Determine the [x, y] coordinate at the center of the cell enclosing the given text.  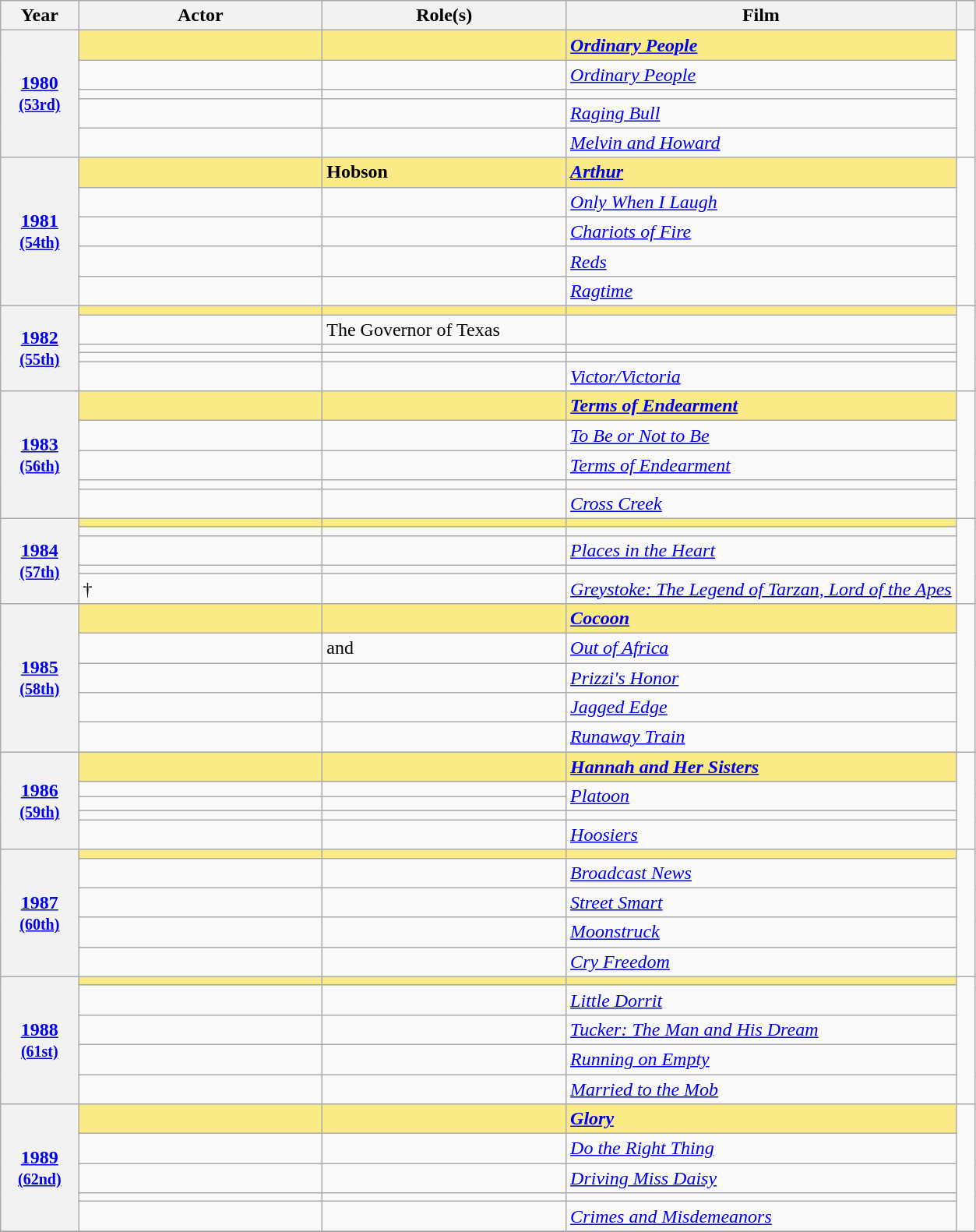
Cross Creek [762, 503]
1981 (54th) [40, 231]
Film [762, 16]
Raging Bull [762, 113]
Jagged Edge [762, 708]
Cry Freedom [762, 962]
Broadcast News [762, 873]
The Governor of Texas [444, 330]
1986 (59th) [40, 801]
Moonstruck [762, 932]
Running on Empty [762, 1059]
Tucker: The Man and His Dream [762, 1029]
Out of Africa [762, 648]
Only When I Laugh [762, 202]
Ragtime [762, 291]
Crimes and Misdemeanors [762, 1216]
Prizzi's Honor [762, 677]
1984 (57th) [40, 561]
Chariots of Fire [762, 231]
1980 (53rd) [40, 94]
Hobson [444, 172]
Little Dorrit [762, 1000]
Role(s) [444, 16]
1989 (62nd) [40, 1167]
1983 (56th) [40, 455]
and [444, 648]
Melvin and Howard [762, 143]
Year [40, 16]
Runaway Train [762, 737]
Platoon [762, 796]
Reds [762, 261]
Victor/Victoria [762, 376]
Actor [201, 16]
1987 (60th) [40, 913]
Hannah and Her Sisters [762, 767]
Hoosiers [762, 835]
Places in the Heart [762, 550]
To Be or Not to Be [762, 436]
Do the Right Thing [762, 1149]
Arthur [762, 172]
† [201, 588]
Married to the Mob [762, 1089]
1988 (61st) [40, 1040]
Glory [762, 1119]
Cocoon [762, 618]
1985 (58th) [40, 677]
Street Smart [762, 902]
Driving Miss Daisy [762, 1178]
Greystoke: The Legend of Tarzan, Lord of the Apes [762, 588]
1982 (55th) [40, 348]
